Identify which cell holds the provided text, then report its [X, Y] central coordinate. 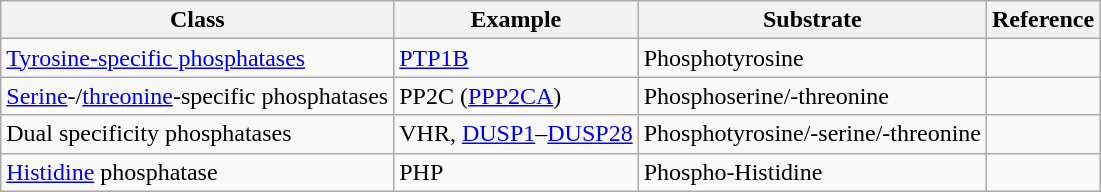
Reference [1042, 20]
VHR, DUSP1–DUSP28 [516, 134]
Example [516, 20]
Class [198, 20]
Phosphoserine/-threonine [812, 96]
Substrate [812, 20]
Histidine phosphatase [198, 172]
Dual specificity phosphatases [198, 134]
Phospho-Histidine [812, 172]
Phosphotyrosine/-serine/-threonine [812, 134]
Phosphotyrosine [812, 58]
Serine-/threonine-specific phosphatases [198, 96]
Tyrosine-specific phosphatases [198, 58]
PP2C (PPP2CA) [516, 96]
PTP1B [516, 58]
PHP [516, 172]
